Detect which cell encompasses the target text, then output its [x, y] center coordinate. 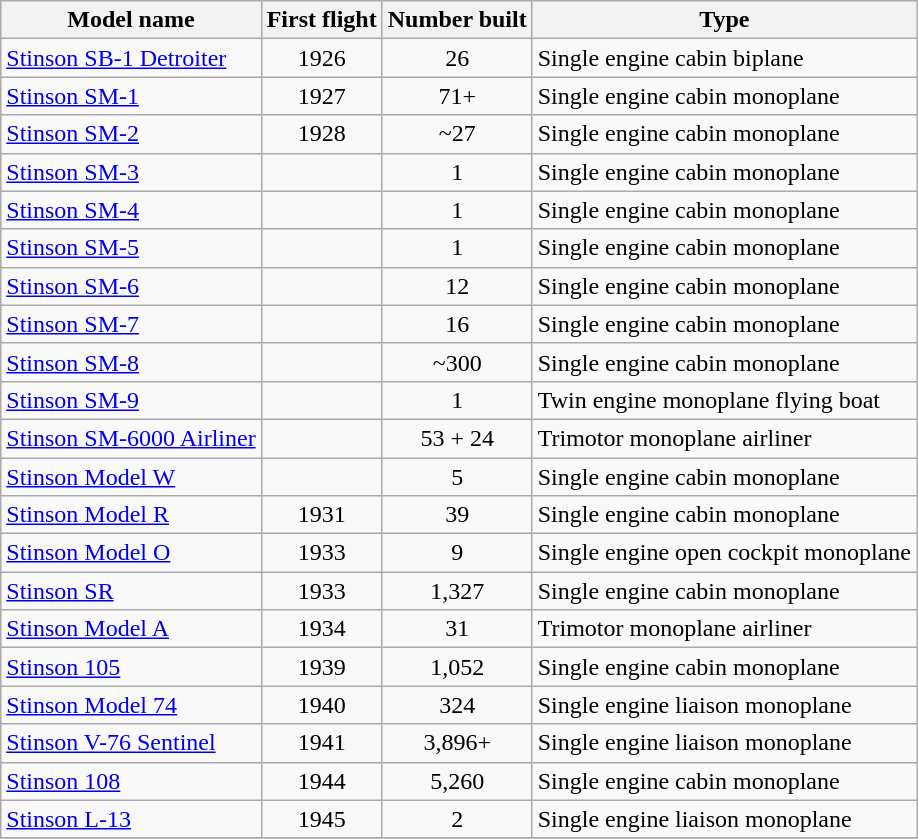
Model name [131, 20]
~27 [457, 134]
Stinson Model O [131, 553]
Single engine cabin biplane [724, 58]
Stinson 105 [131, 667]
Stinson 108 [131, 781]
Stinson SM-5 [131, 248]
26 [457, 58]
Stinson SM-6000 Airliner [131, 438]
Stinson Model W [131, 477]
1944 [322, 781]
Stinson SM-6 [131, 286]
1928 [322, 134]
12 [457, 286]
Stinson SM-8 [131, 362]
3,896+ [457, 743]
Stinson V-76 Sentinel [131, 743]
Number built [457, 20]
First flight [322, 20]
~300 [457, 362]
1931 [322, 515]
Stinson SM-2 [131, 134]
53 + 24 [457, 438]
1940 [322, 705]
1934 [322, 629]
Type [724, 20]
16 [457, 324]
9 [457, 553]
Stinson SM-3 [131, 172]
1926 [322, 58]
1927 [322, 96]
2 [457, 819]
31 [457, 629]
324 [457, 705]
Single engine open cockpit monoplane [724, 553]
Twin engine monoplane flying boat [724, 400]
39 [457, 515]
Stinson SM-1 [131, 96]
Stinson SM-9 [131, 400]
Stinson SB-1 Detroiter [131, 58]
5 [457, 477]
1941 [322, 743]
Stinson Model R [131, 515]
Stinson L-13 [131, 819]
Stinson SR [131, 591]
Stinson SM-4 [131, 210]
1,052 [457, 667]
1,327 [457, 591]
Stinson SM-7 [131, 324]
71+ [457, 96]
Stinson Model 74 [131, 705]
Stinson Model A [131, 629]
1939 [322, 667]
5,260 [457, 781]
1945 [322, 819]
